Pinpoint the cell where the given text exists, returning its [x, y] midpoint coordinate. 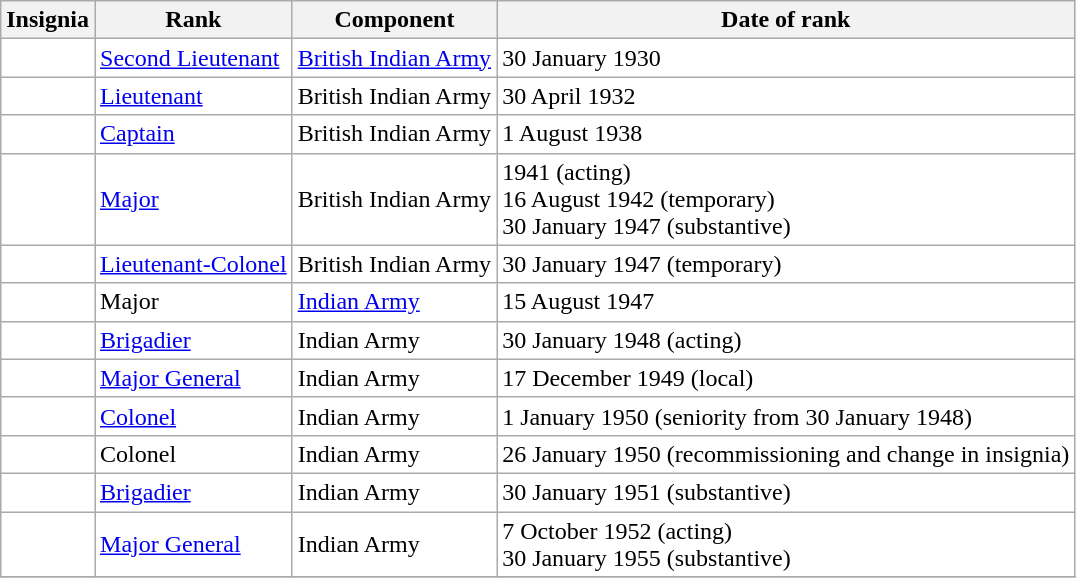
30 January 1930 [786, 58]
26 January 1950 (recommissioning and change in insignia) [786, 454]
30 January 1948 (acting) [786, 340]
1 August 1938 [786, 134]
30 January 1951 (substantive) [786, 492]
7 October 1952 (acting)30 January 1955 (substantive) [786, 544]
Rank [194, 20]
Lieutenant [194, 96]
17 December 1949 (local) [786, 378]
1 January 1950 (seniority from 30 January 1948) [786, 416]
Lieutenant-Colonel [194, 264]
1941 (acting)16 August 1942 (temporary)30 January 1947 (substantive) [786, 199]
Date of rank [786, 20]
15 August 1947 [786, 302]
30 January 1947 (temporary) [786, 264]
Insignia [48, 20]
30 April 1932 [786, 96]
Component [394, 20]
Captain [194, 134]
Second Lieutenant [194, 58]
